Identify which cell holds the provided text, then report its (X, Y) central coordinate. 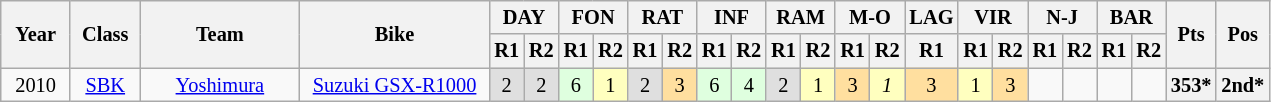
LAG (931, 17)
N-J (1062, 17)
Class (105, 34)
SBK (105, 85)
2010 (36, 85)
VIR (992, 17)
Bike (395, 34)
Suzuki GSX-R1000 (395, 85)
Team (220, 34)
BAR (1132, 17)
Pts (1191, 34)
RAT (662, 17)
4 (750, 85)
FON (594, 17)
RAM (800, 17)
353* (1191, 85)
M-O (870, 17)
Pos (1242, 34)
INF (732, 17)
Yoshimura (220, 85)
DAY (524, 17)
Year (36, 34)
2nd* (1242, 85)
